Scan for the cell matching the given text and deliver its [x, y] coordinate at center. 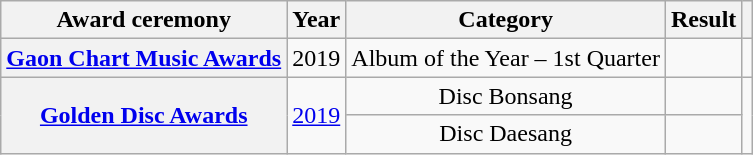
Gaon Chart Music Awards [144, 58]
Award ceremony [144, 20]
Category [506, 20]
Disc Daesang [506, 134]
Golden Disc Awards [144, 115]
Disc Bonsang [506, 96]
Result [703, 20]
Year [316, 20]
Album of the Year – 1st Quarter [506, 58]
